From the cell containing the given text, extract its center point as (X, Y) coordinate. 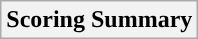
Scoring Summary (100, 20)
